Pinpoint the cell where the given text exists, returning its [x, y] midpoint coordinate. 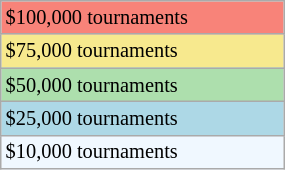
$10,000 tournaments [142, 152]
$100,000 tournaments [142, 17]
$75,000 tournaments [142, 51]
$50,000 tournaments [142, 85]
$25,000 tournaments [142, 118]
